Detect which cell encompasses the target text, then output its (X, Y) center coordinate. 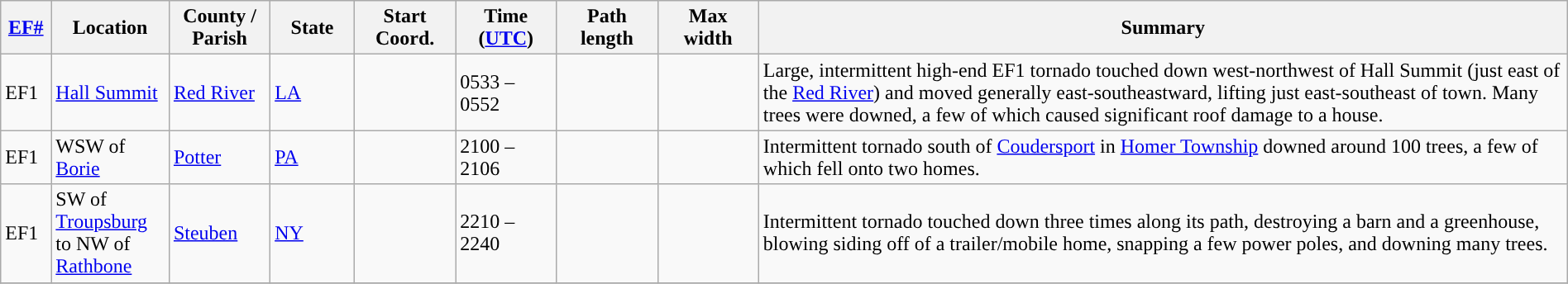
NY (313, 233)
LA (313, 92)
Path length (607, 28)
Summary (1163, 28)
Potter (219, 157)
2210 – 2240 (506, 233)
SW of Troupsburg to NW of Rathbone (111, 233)
EF# (26, 28)
WSW of Borie (111, 157)
Red River (219, 92)
0533 – 0552 (506, 92)
County / Parish (219, 28)
Steuben (219, 233)
State (313, 28)
PA (313, 157)
Time (UTC) (506, 28)
Hall Summit (111, 92)
Location (111, 28)
Max width (708, 28)
Intermittent tornado south of Coudersport in Homer Township downed around 100 trees, a few of which fell onto two homes. (1163, 157)
Start Coord. (404, 28)
2100 – 2106 (506, 157)
